Locate the cell with the specified text and output its [x, y] center coordinate. 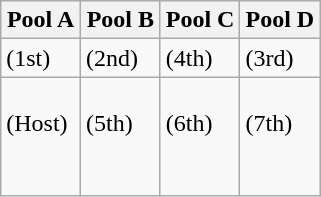
(3rd) [280, 58]
Pool B [120, 20]
(4th) [200, 58]
Pool A [41, 20]
Pool C [200, 20]
(Host) [41, 136]
(5th) [120, 136]
(1st) [41, 58]
(7th) [280, 136]
Pool D [280, 20]
(6th) [200, 136]
(2nd) [120, 58]
